Provide the (X, Y) coordinate of the cell's center where the given text is located.  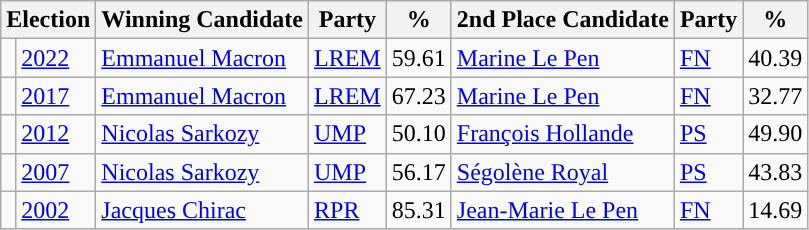
85.31 (418, 210)
14.69 (776, 210)
67.23 (418, 96)
Winning Candidate (202, 20)
32.77 (776, 96)
Jean-Marie Le Pen (562, 210)
2nd Place Candidate (562, 20)
59.61 (418, 58)
2007 (56, 172)
2022 (56, 58)
2002 (56, 210)
Election (48, 20)
François Hollande (562, 134)
Jacques Chirac (202, 210)
56.17 (418, 172)
2012 (56, 134)
RPR (348, 210)
40.39 (776, 58)
50.10 (418, 134)
2017 (56, 96)
49.90 (776, 134)
43.83 (776, 172)
Ségolène Royal (562, 172)
